Return the [x, y] coordinate for the center point of the cell that contains the specified text.  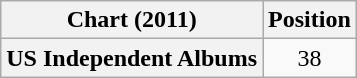
Position [310, 20]
Chart (2011) [132, 20]
38 [310, 58]
US Independent Albums [132, 58]
